Search for the cell housing the specified text and yield its (X, Y) center coordinate. 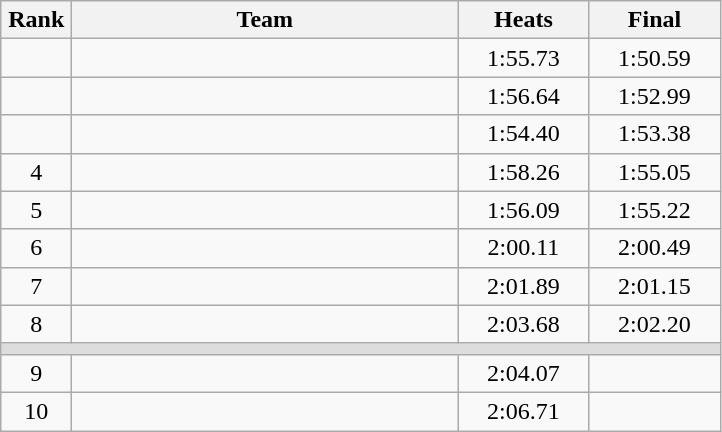
5 (36, 210)
2:04.07 (524, 373)
1:56.64 (524, 96)
1:52.99 (654, 96)
8 (36, 324)
6 (36, 248)
1:54.40 (524, 134)
1:55.73 (524, 58)
1:50.59 (654, 58)
10 (36, 411)
Final (654, 20)
1:55.05 (654, 172)
2:00.49 (654, 248)
2:03.68 (524, 324)
2:01.15 (654, 286)
9 (36, 373)
Rank (36, 20)
1:58.26 (524, 172)
4 (36, 172)
1:55.22 (654, 210)
1:56.09 (524, 210)
Team (265, 20)
2:06.71 (524, 411)
2:01.89 (524, 286)
2:00.11 (524, 248)
7 (36, 286)
Heats (524, 20)
1:53.38 (654, 134)
2:02.20 (654, 324)
